For the text-containing cell, return its midpoint in (X, Y) coordinate format. 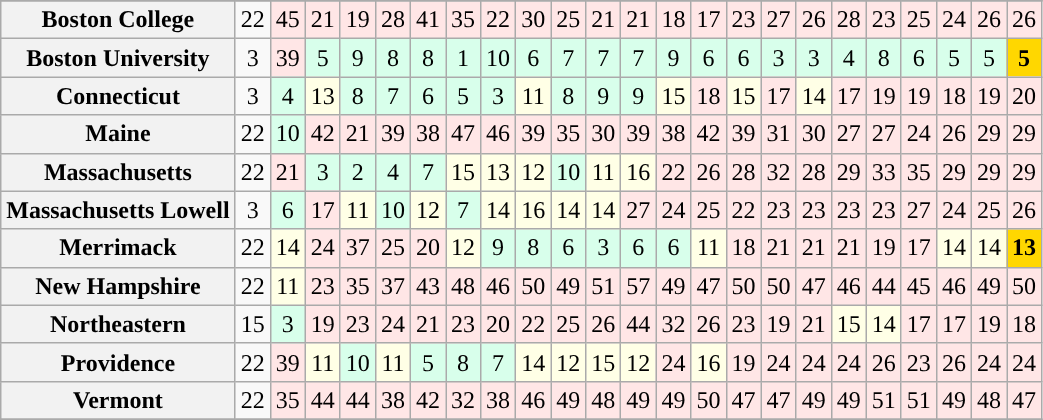
57 (638, 286)
2 (358, 172)
Northeastern (118, 324)
31 (778, 134)
Vermont (118, 400)
Merrimack (118, 248)
33 (884, 172)
Connecticut (118, 96)
Boston College (118, 20)
1 (464, 58)
New Hampshire (118, 286)
Massachusetts Lowell (118, 210)
Providence (118, 362)
41 (428, 20)
43 (428, 286)
Massachusetts (118, 172)
Maine (118, 134)
Boston University (118, 58)
